Capture the cell that displays the provided text and extract its [X, Y] central coordinate. 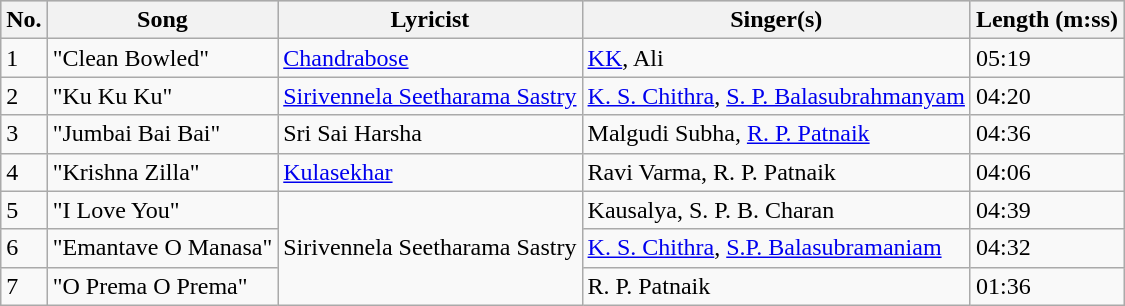
"Clean Bowled" [162, 58]
"Ku Ku Ku" [162, 96]
"Emantave O Manasa" [162, 248]
6 [24, 248]
"Jumbai Bai Bai" [162, 134]
No. [24, 20]
"O Prema O Prema" [162, 286]
R. P. Patnaik [776, 286]
Malgudi Subha, R. P. Patnaik [776, 134]
Kausalya, S. P. B. Charan [776, 210]
05:19 [1046, 58]
01:36 [1046, 286]
04:36 [1046, 134]
Ravi Varma, R. P. Patnaik [776, 172]
7 [24, 286]
Singer(s) [776, 20]
04:20 [1046, 96]
04:39 [1046, 210]
Chandrabose [430, 58]
Sri Sai Harsha [430, 134]
"I Love You" [162, 210]
1 [24, 58]
Length (m:ss) [1046, 20]
K. S. Chithra, S.P. Balasubramaniam [776, 248]
KK, Ali [776, 58]
Song [162, 20]
04:32 [1046, 248]
5 [24, 210]
Kulasekhar [430, 172]
3 [24, 134]
2 [24, 96]
Lyricist [430, 20]
"Krishna Zilla" [162, 172]
4 [24, 172]
K. S. Chithra, S. P. Balasubrahmanyam [776, 96]
04:06 [1046, 172]
